Detect which cell encompasses the target text, then output its (X, Y) center coordinate. 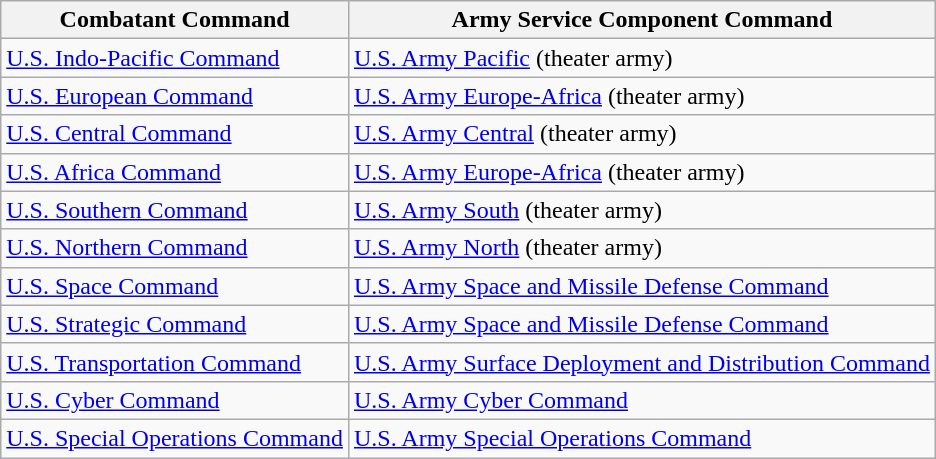
U.S. Special Operations Command (175, 438)
U.S. Army Pacific (theater army) (642, 58)
U.S. Transportation Command (175, 362)
U.S. Cyber Command (175, 400)
U.S. Army Central (theater army) (642, 134)
U.S. Indo-Pacific Command (175, 58)
U.S. Army Cyber Command (642, 400)
U.S. Africa Command (175, 172)
U.S. Southern Command (175, 210)
U.S. Army South (theater army) (642, 210)
U.S. Army North (theater army) (642, 248)
Army Service Component Command (642, 20)
U.S. Army Special Operations Command (642, 438)
U.S. Northern Command (175, 248)
U.S. Army Surface Deployment and Distribution Command (642, 362)
U.S. Space Command (175, 286)
U.S. European Command (175, 96)
U.S. Central Command (175, 134)
Combatant Command (175, 20)
U.S. Strategic Command (175, 324)
